Find where the given text appears and provide that cell's center as (X, Y) coordinate. 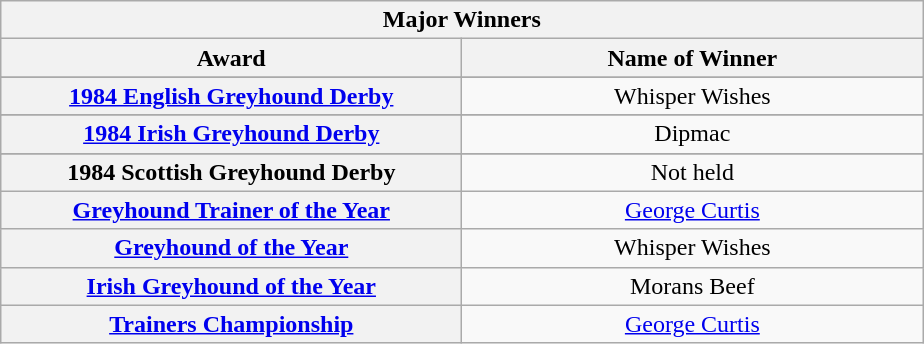
Dipmac (692, 134)
Award (232, 58)
Trainers Championship (232, 324)
Greyhound Trainer of the Year (232, 210)
Irish Greyhound of the Year (232, 286)
Not held (692, 172)
1984 Irish Greyhound Derby (232, 134)
Major Winners (462, 20)
1984 Scottish Greyhound Derby (232, 172)
Morans Beef (692, 286)
Greyhound of the Year (232, 248)
Name of Winner (692, 58)
1984 English Greyhound Derby (232, 96)
